Return the (x, y) coordinate for the center point of the cell that contains the specified text.  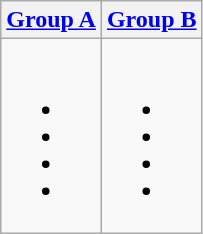
Group B (152, 20)
Group A (52, 20)
